Locate the cell with the specified text and output its (X, Y) center coordinate. 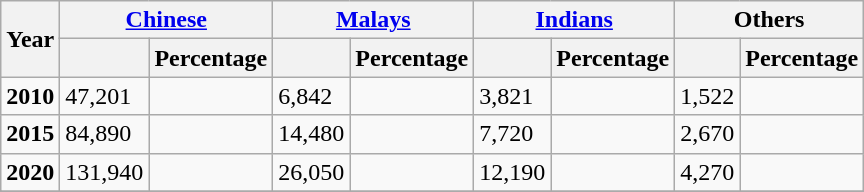
2015 (30, 134)
2010 (30, 96)
2020 (30, 172)
131,940 (104, 172)
6,842 (312, 96)
47,201 (104, 96)
2,670 (708, 134)
12,190 (512, 172)
26,050 (312, 172)
4,270 (708, 172)
Others (770, 20)
Year (30, 39)
Indians (574, 20)
1,522 (708, 96)
3,821 (512, 96)
Malays (374, 20)
14,480 (312, 134)
84,890 (104, 134)
Chinese (166, 20)
7,720 (512, 134)
